Extract the (X, Y) coordinate from the center of the cell holding the provided text.  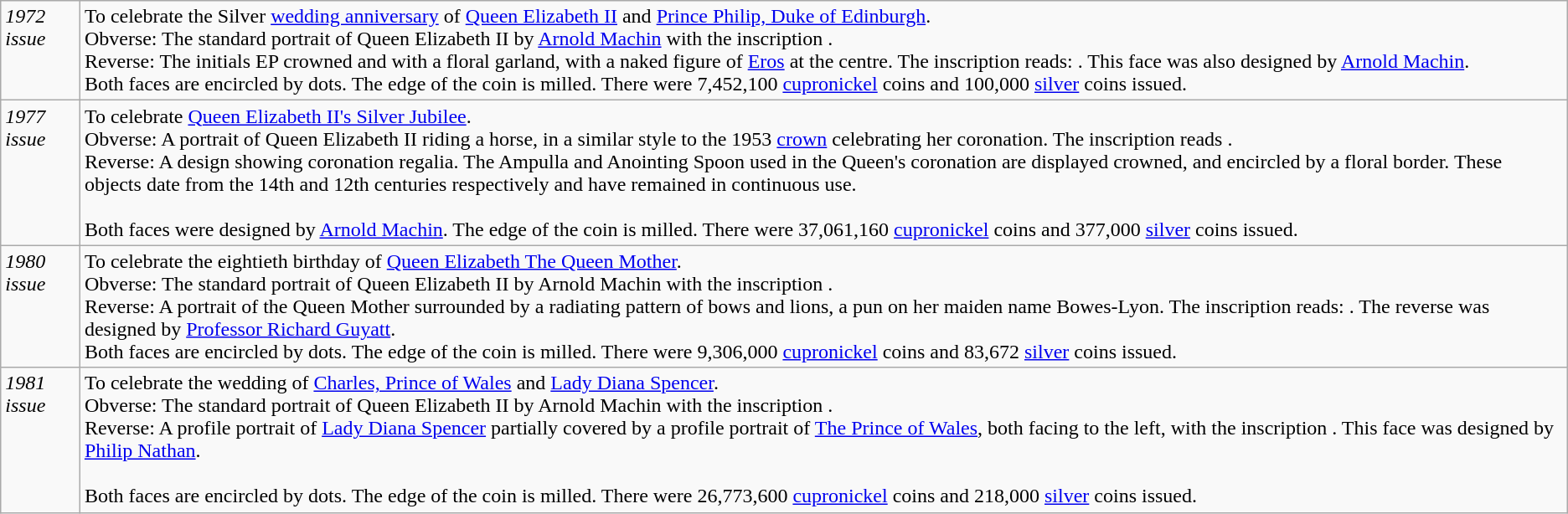
1977 issue (40, 172)
1972 issue (40, 50)
1981 issue (40, 440)
1980 issue (40, 306)
